Output the [X, Y] coordinate of the center of the cell containing the given text.  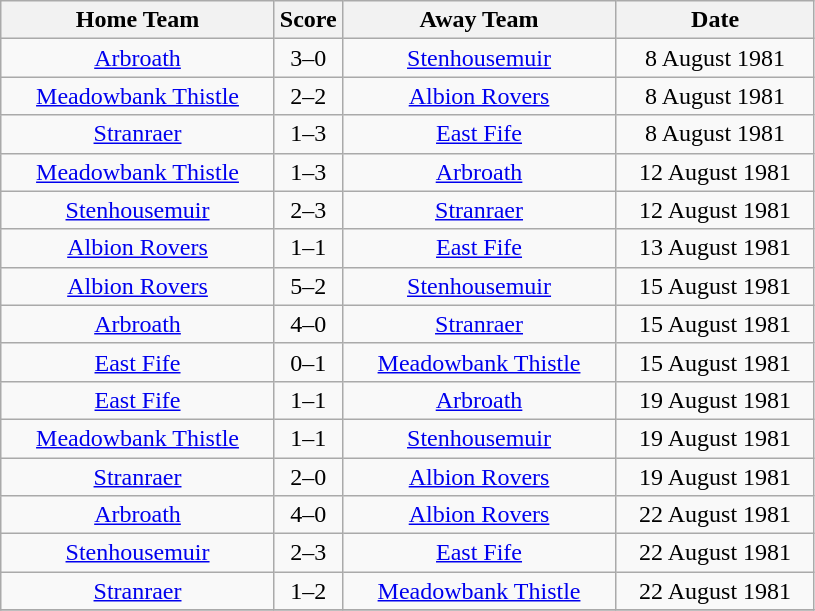
2–0 [308, 477]
Score [308, 20]
5–2 [308, 286]
3–0 [308, 58]
13 August 1981 [716, 248]
Away Team [479, 20]
Home Team [138, 20]
0–1 [308, 362]
Date [716, 20]
1–2 [308, 591]
2–2 [308, 96]
